Provide the (X, Y) coordinate of the cell's center where the given text is located.  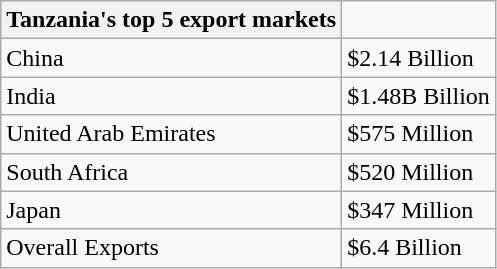
$575 Million (419, 134)
China (172, 58)
South Africa (172, 172)
Tanzania's top 5 export markets (172, 20)
$520 Million (419, 172)
United Arab Emirates (172, 134)
India (172, 96)
$1.48B Billion (419, 96)
Japan (172, 210)
$347 Million (419, 210)
Overall Exports (172, 248)
$6.4 Billion (419, 248)
$2.14 Billion (419, 58)
